Search for the cell housing the specified text and yield its (x, y) center coordinate. 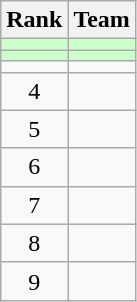
Team (102, 20)
7 (34, 205)
8 (34, 243)
5 (34, 129)
6 (34, 167)
4 (34, 91)
Rank (34, 20)
9 (34, 281)
